Detect which cell encompasses the target text, then output its (x, y) center coordinate. 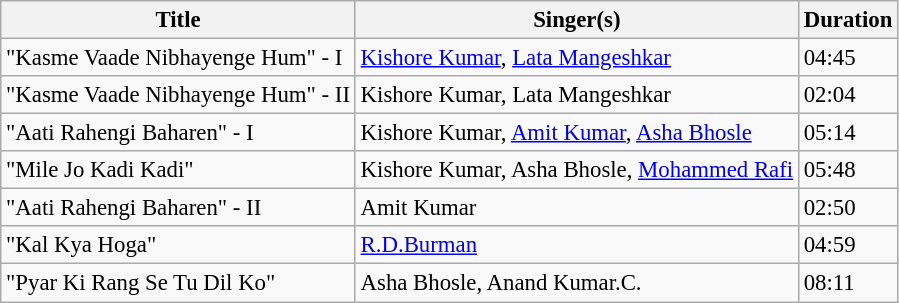
Asha Bhosle, Anand Kumar.C. (576, 283)
"Aati Rahengi Baharen" - I (178, 133)
02:04 (848, 95)
05:48 (848, 170)
"Kal Kya Hoga" (178, 245)
R.D.Burman (576, 245)
Singer(s) (576, 20)
Amit Kumar (576, 208)
"Pyar Ki Rang Se Tu Dil Ko" (178, 283)
02:50 (848, 208)
Kishore Kumar, Asha Bhosle, Mohammed Rafi (576, 170)
"Mile Jo Kadi Kadi" (178, 170)
Title (178, 20)
"Kasme Vaade Nibhayenge Hum" - II (178, 95)
Kishore Kumar, Amit Kumar, Asha Bhosle (576, 133)
04:45 (848, 58)
04:59 (848, 245)
05:14 (848, 133)
"Kasme Vaade Nibhayenge Hum" - I (178, 58)
08:11 (848, 283)
"Aati Rahengi Baharen" - II (178, 208)
Duration (848, 20)
